Output the (x, y) coordinate of the center of the cell containing the given text.  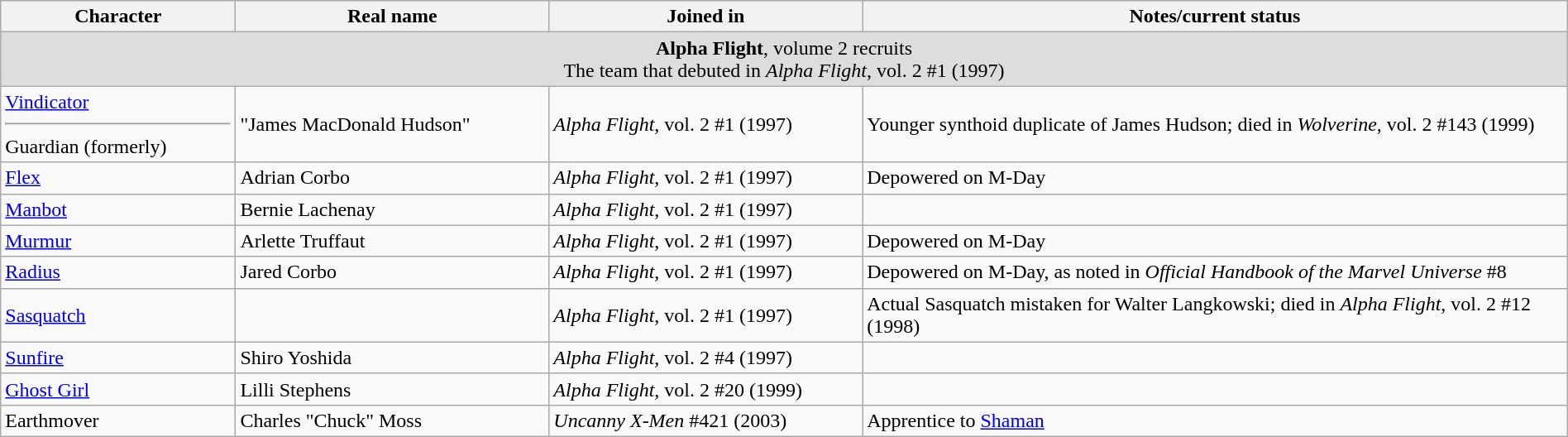
Murmur (118, 241)
Younger synthoid duplicate of James Hudson; died in Wolverine, vol. 2 #143 (1999) (1216, 124)
Joined in (706, 17)
Sasquatch (118, 315)
Alpha Flight, vol. 2 #20 (1999) (706, 389)
Real name (392, 17)
Lilli Stephens (392, 389)
Manbot (118, 209)
Depowered on M-Day, as noted in Official Handbook of the Marvel Universe #8 (1216, 272)
Arlette Truffaut (392, 241)
Vindicator Guardian (formerly) (118, 124)
Ghost Girl (118, 389)
Flex (118, 178)
Alpha Flight, vol. 2 #4 (1997) (706, 358)
Apprentice to Shaman (1216, 420)
Sunfire (118, 358)
Actual Sasquatch mistaken for Walter Langkowski; died in Alpha Flight, vol. 2 #12 (1998) (1216, 315)
Adrian Corbo (392, 178)
Jared Corbo (392, 272)
Charles "Chuck" Moss (392, 420)
Alpha Flight, volume 2 recruitsThe team that debuted in Alpha Flight, vol. 2 #1 (1997) (784, 60)
Radius (118, 272)
Uncanny X-Men #421 (2003) (706, 420)
Earthmover (118, 420)
Notes/current status (1216, 17)
Character (118, 17)
Bernie Lachenay (392, 209)
Shiro Yoshida (392, 358)
"James MacDonald Hudson" (392, 124)
